Return [x, y] of the center of cell containing provided text 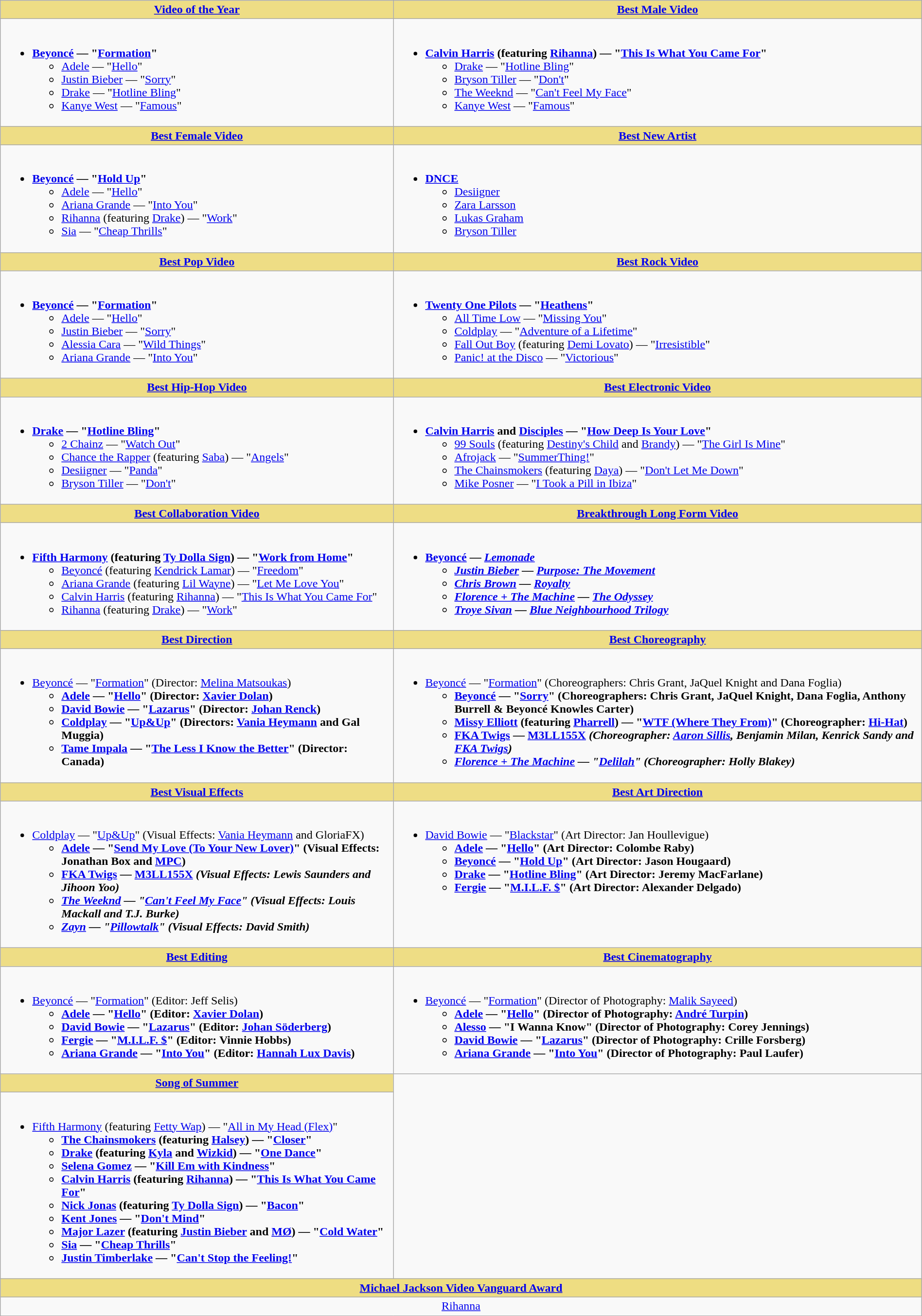
Video of the Year [197, 10]
DNCEDesiignerZara LarssonLukas GrahamBryson Tiller [657, 198]
Beyoncé — "Hold Up"Adele — "Hello"Ariana Grande — "Into You"Rihanna (featuring Drake) — "Work"Sia — "Cheap Thrills" [197, 198]
Best Electronic Video [657, 387]
Best Visual Effects [197, 792]
Best Male Video [657, 10]
Breakthrough Long Form Video [657, 513]
Beyoncé — "Formation"Adele — "Hello"Justin Bieber — "Sorry"Alessia Cara — "Wild Things"Ariana Grande — "Into You" [197, 325]
Drake — "Hotline Bling"2 Chainz — "Watch Out"Chance the Rapper (featuring Saba) — "Angels"Desiigner — "Panda"Bryson Tiller — "Don't" [197, 450]
Best Female Video [197, 136]
Beyoncé — "Formation"Adele — "Hello"Justin Bieber — "Sorry"Drake — "Hotline Bling"Kanye West — "Famous" [197, 73]
Best Direction [197, 639]
Best Editing [197, 957]
Best Choreography [657, 639]
Best Rock Video [657, 262]
Best Art Direction [657, 792]
Best Hip-Hop Video [197, 387]
Michael Jackson Video Vanguard Award [461, 1288]
Best Pop Video [197, 262]
Best Cinematography [657, 957]
Best Collaboration Video [197, 513]
Rihanna [461, 1306]
Song of Summer [197, 1083]
Best New Artist [657, 136]
